Return (x, y) of the center of cell containing provided text 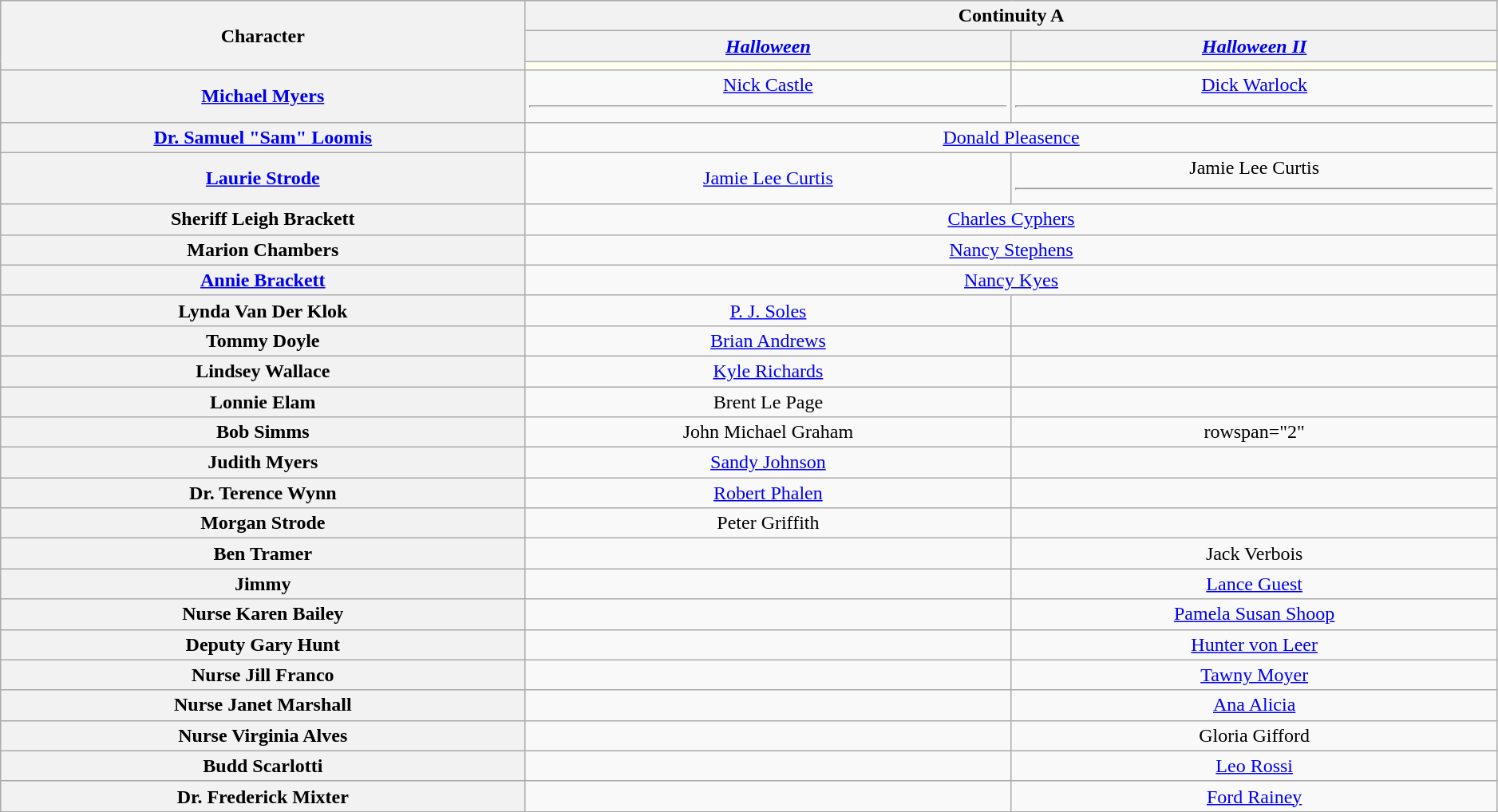
Jack Verbois (1255, 554)
Nurse Janet Marshall (263, 705)
Laurie Strode (263, 179)
Ford Rainey (1255, 796)
Peter Griffith (768, 523)
Morgan Strode (263, 523)
Donald Pleasence (1011, 137)
Halloween (768, 46)
Budd Scarlotti (263, 766)
Lynda Van Der Klok (263, 310)
Dr. Terence Wynn (263, 493)
P. J. Soles (768, 310)
Jimmy (263, 584)
Ana Alicia (1255, 705)
Dick Warlock (1255, 96)
Brian Andrews (768, 341)
Judith Myers (263, 463)
Nurse Jill Franco (263, 675)
Pamela Susan Shoop (1255, 614)
Dr. Frederick Mixter (263, 796)
rowspan="2" (1255, 432)
Continuity A (1011, 16)
Brent Le Page (768, 401)
Nick Castle (768, 96)
Leo Rossi (1255, 766)
Gloria Gifford (1255, 735)
Ben Tramer (263, 554)
Nurse Karen Bailey (263, 614)
Tommy Doyle (263, 341)
Annie Brackett (263, 280)
Lindsey Wallace (263, 371)
Dr. Samuel "Sam" Loomis (263, 137)
Tawny Moyer (1255, 675)
Nurse Virginia Alves (263, 735)
Charles Cyphers (1011, 219)
Lonnie Elam (263, 401)
Nancy Stephens (1011, 250)
Character (263, 35)
Bob Simms (263, 432)
Sandy Johnson (768, 463)
Robert Phalen (768, 493)
Nancy Kyes (1011, 280)
Hunter von Leer (1255, 644)
John Michael Graham (768, 432)
Halloween II (1255, 46)
Michael Myers (263, 96)
Sheriff Leigh Brackett (263, 219)
Lance Guest (1255, 584)
Kyle Richards (768, 371)
Deputy Gary Hunt (263, 644)
Marion Chambers (263, 250)
